Capture the cell that displays the provided text and extract its (x, y) central coordinate. 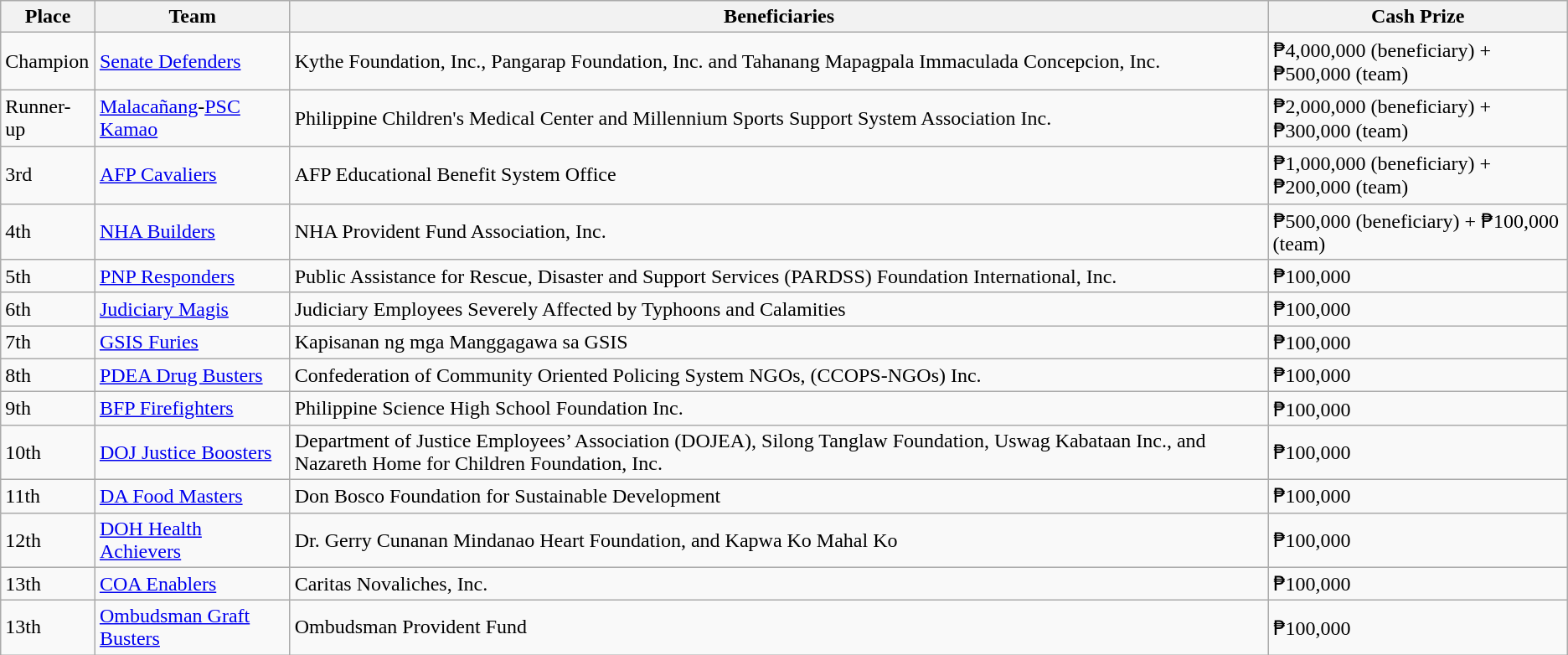
Ombudsman Provident Fund (779, 628)
DOJ Justice Boosters (193, 452)
Cash Prize (1417, 17)
PNP Responders (193, 276)
Judiciary Employees Severely Affected by Typhoons and Calamities (779, 309)
Place (49, 17)
5th (49, 276)
₱4,000,000 (beneficiary) + ₱500,000 (team) (1417, 61)
₱1,000,000 (beneficiary) + ₱200,000 (team) (1417, 175)
12th (49, 539)
NHA Builders (193, 231)
Department of Justice Employees’ Association (DOJEA), Silong Tanglaw Foundation, Uswag Kabataan Inc., and Nazareth Home for Children Foundation, Inc. (779, 452)
NHA Provident Fund Association, Inc. (779, 231)
DOH Health Achievers (193, 539)
9th (49, 409)
₱2,000,000 (beneficiary) + ₱300,000 (team) (1417, 118)
4th (49, 231)
DA Food Masters (193, 496)
Beneficiaries (779, 17)
Philippine Children's Medical Center and Millennium Sports Support System Association Inc. (779, 118)
8th (49, 375)
BFP Firefighters (193, 409)
10th (49, 452)
AFP Cavaliers (193, 175)
7th (49, 343)
Public Assistance for Rescue, Disaster and Support Services (PARDSS) Foundation International, Inc. (779, 276)
Runner-up (49, 118)
COA Enablers (193, 584)
GSIS Furies (193, 343)
Senate Defenders (193, 61)
11th (49, 496)
Kythe Foundation, Inc., Pangarap Foundation, Inc. and Tahanang Mapagpala Immaculada Concepcion, Inc. (779, 61)
Confederation of Community Oriented Policing System NGOs, (CCOPS-NGOs) Inc. (779, 375)
Dr. Gerry Cunanan Mindanao Heart Foundation, and Kapwa Ko Mahal Ko (779, 539)
₱500,000 (beneficiary) + ₱100,000 (team) (1417, 231)
Ombudsman Graft Busters (193, 628)
3rd (49, 175)
6th (49, 309)
AFP Educational Benefit System Office (779, 175)
Team (193, 17)
Philippine Science High School Foundation Inc. (779, 409)
Malacañang-PSC Kamao (193, 118)
Judiciary Magis (193, 309)
Caritas Novaliches, Inc. (779, 584)
Champion (49, 61)
PDEA Drug Busters (193, 375)
Don Bosco Foundation for Sustainable Development (779, 496)
Kapisanan ng mga Manggagawa sa GSIS (779, 343)
